Detect which cell encompasses the target text, then output its (x, y) center coordinate. 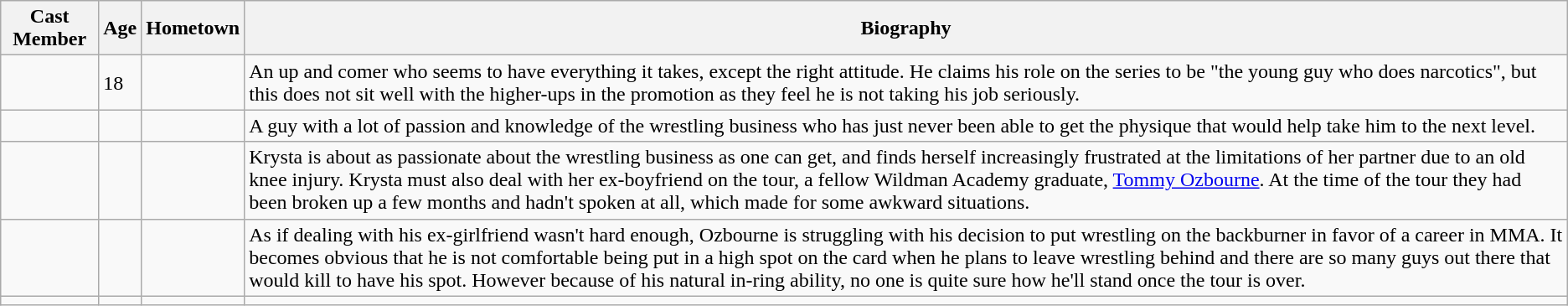
Hometown (193, 29)
Cast Member (50, 29)
Age (121, 29)
18 (121, 82)
Biography (906, 29)
